Identify which cell holds the provided text, then report its [X, Y] central coordinate. 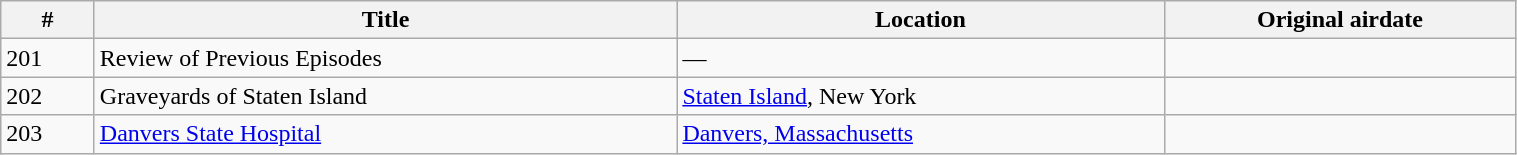
Staten Island, New York [920, 96]
Danvers, Massachusetts [920, 134]
Location [920, 20]
Original airdate [1340, 20]
# [48, 20]
— [920, 58]
202 [48, 96]
Review of Previous Episodes [386, 58]
Danvers State Hospital [386, 134]
Graveyards of Staten Island [386, 96]
Title [386, 20]
201 [48, 58]
203 [48, 134]
